Return the (X, Y) coordinate for the center point of the cell that contains the specified text.  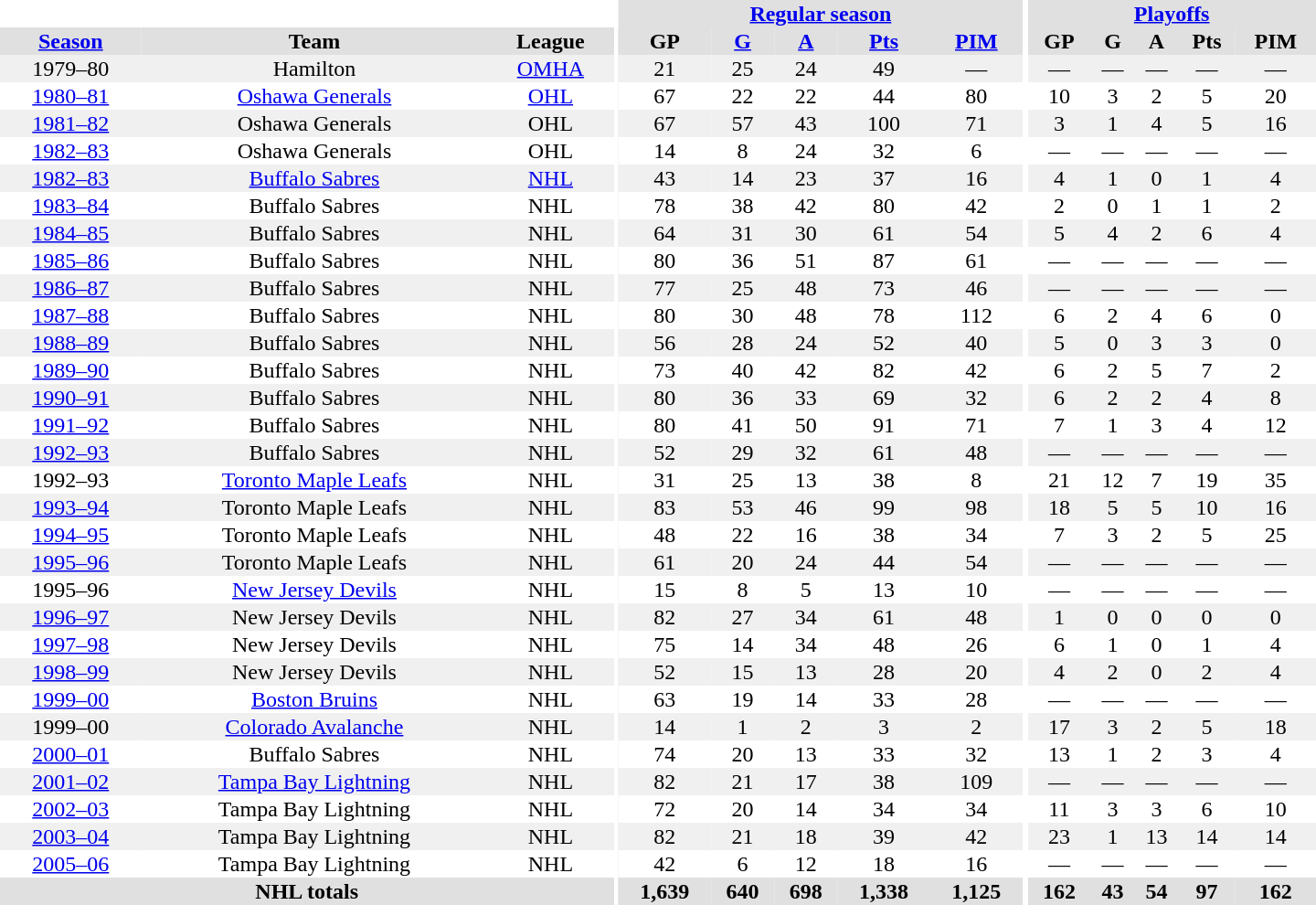
57 (742, 123)
Hamilton (314, 69)
41 (742, 425)
87 (883, 261)
64 (665, 233)
100 (883, 123)
50 (806, 425)
77 (665, 288)
1,125 (976, 891)
2001–02 (71, 782)
Playoffs (1172, 14)
97 (1206, 891)
1990–91 (71, 398)
109 (976, 782)
75 (665, 644)
1991–92 (71, 425)
29 (742, 452)
1,338 (883, 891)
1997–98 (71, 644)
1987–88 (71, 315)
1998–99 (71, 672)
1984–85 (71, 233)
112 (976, 315)
1981–82 (71, 123)
56 (665, 343)
1983–84 (71, 206)
51 (806, 261)
Season (71, 41)
53 (742, 507)
1,639 (665, 891)
OMHA (550, 69)
74 (665, 754)
1985–86 (71, 261)
1996–97 (71, 617)
Boston Bruins (314, 699)
League (550, 41)
39 (883, 836)
37 (883, 178)
26 (976, 644)
2005–06 (71, 864)
35 (1276, 480)
1994–95 (71, 535)
NHL totals (307, 891)
27 (742, 617)
49 (883, 69)
69 (883, 398)
1979–80 (71, 69)
1980–81 (71, 96)
2000–01 (71, 754)
1986–87 (71, 288)
72 (665, 809)
63 (665, 699)
83 (665, 507)
2002–03 (71, 809)
Team (314, 41)
91 (883, 425)
98 (976, 507)
698 (806, 891)
Regular season (821, 14)
1988–89 (71, 343)
1989–90 (71, 370)
1993–94 (71, 507)
Colorado Avalanche (314, 727)
2003–04 (71, 836)
99 (883, 507)
640 (742, 891)
11 (1058, 809)
